Search for the cell housing the specified text and yield its (x, y) center coordinate. 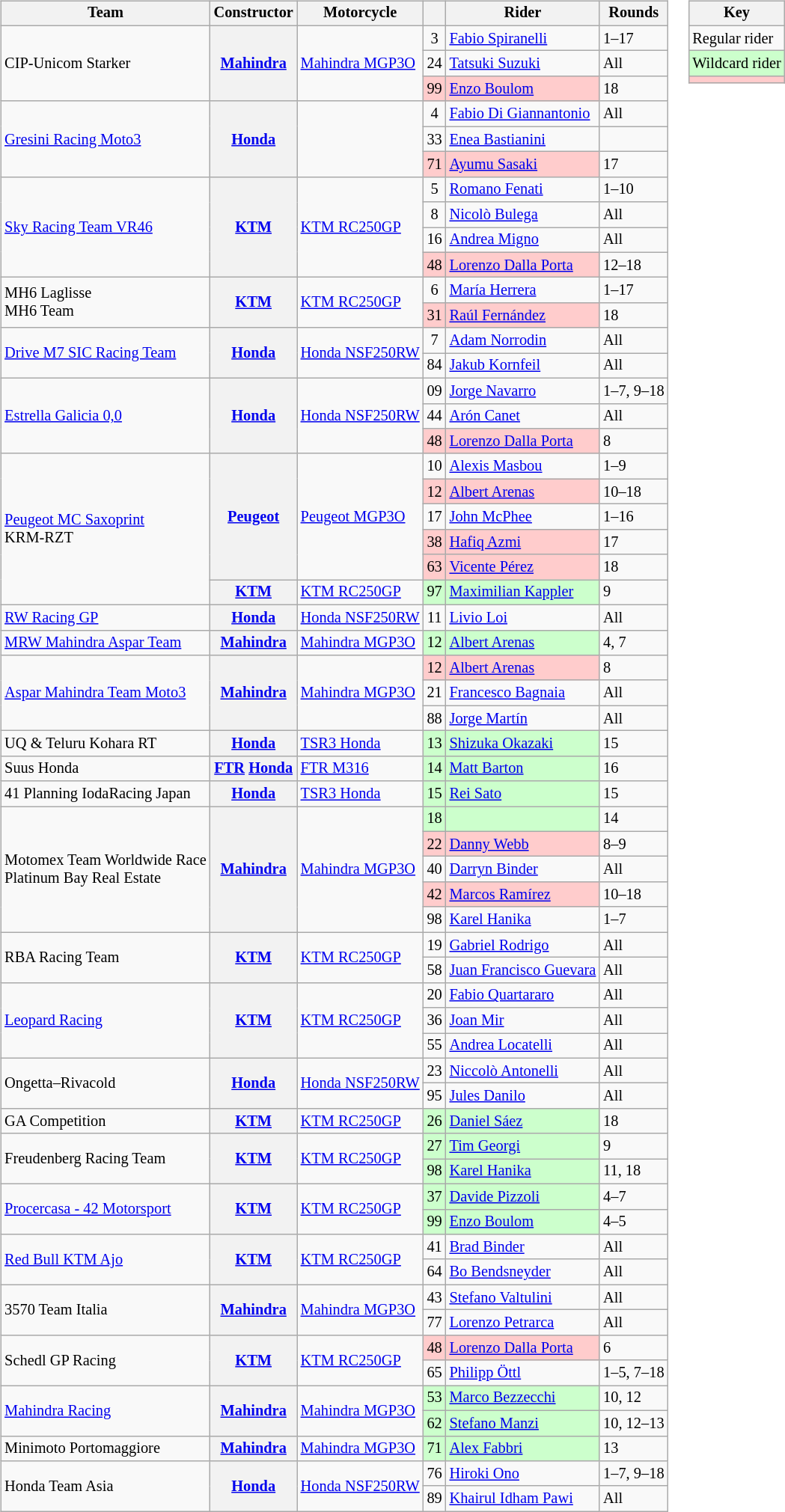
Hiroki Ono (523, 1474)
Hafiq Azmi (523, 542)
María Herrera (523, 290)
Ayumu Sasaki (523, 165)
84 (435, 366)
Danny Webb (523, 844)
Raúl Fernández (523, 316)
MRW Mahindra Aspar Team (105, 643)
Fabio Di Giannantonio (523, 114)
09 (435, 391)
Arón Canet (523, 416)
58 (435, 970)
64 (435, 1272)
23 (435, 1071)
65 (435, 1373)
Freudenberg Racing Team (105, 1158)
Tim Georgi (523, 1146)
Jorge Martín (523, 718)
Niccolò Antonelli (523, 1071)
76 (435, 1474)
5 (435, 189)
53 (435, 1398)
CIP-Unicom Starker (105, 63)
Motorcycle (361, 13)
Alex Fabbri (523, 1448)
Adam Norrodin (523, 340)
40 (435, 869)
41 (435, 1247)
11 (435, 617)
31 (435, 316)
1–5, 7–18 (633, 1373)
1–9 (633, 466)
89 (435, 1499)
Darryn Binder (523, 869)
1–16 (633, 517)
Andrea Migno (523, 240)
Joan Mir (523, 1020)
Stefano Valtulini (523, 1297)
RW Racing GP (105, 617)
Romano Fenati (523, 189)
Mahindra Racing (105, 1411)
88 (435, 718)
3570 Team Italia (105, 1309)
Procercasa - 42 Motorsport (105, 1209)
Motomex Team Worldwide Race Platinum Bay Real Estate (105, 869)
42 (435, 895)
55 (435, 1046)
Lorenzo Petrarca (523, 1323)
Jakub Kornfeil (523, 366)
Gabriel Rodrigo (523, 945)
Peugeot (254, 516)
Marcos Ramírez (523, 895)
4, 7 (633, 643)
Team (105, 13)
97 (435, 593)
Fabio Spiranelli (523, 38)
Leopard Racing (105, 1020)
Estrella Galicia 0,0 (105, 416)
Drive M7 SIC Racing Team (105, 353)
Rider (523, 13)
Matt Barton (523, 768)
FTR Honda (254, 768)
GA Competition (105, 1121)
37 (435, 1196)
43 (435, 1297)
Rounds (633, 13)
Marco Bezzecchi (523, 1398)
Gresini Racing Moto3 (105, 139)
4 (435, 114)
24 (435, 64)
Wildcard rider (736, 64)
95 (435, 1096)
26 (435, 1121)
Bo Bendsneyder (523, 1272)
Red Bull KTM Ajo (105, 1260)
Key (736, 13)
Honda Team Asia (105, 1486)
Daniel Sáez (523, 1121)
Regular rider (736, 38)
Khairul Idham Pawi (523, 1499)
Francesco Bagnaia (523, 693)
Maximilian Kappler (523, 593)
Fabio Quartararo (523, 995)
1–7 (633, 919)
1–10 (633, 189)
Jorge Navarro (523, 391)
38 (435, 542)
Peugeot MC Saxoprint KRM-RZT (105, 529)
11, 18 (633, 1172)
Davide Pizzoli (523, 1196)
Minimoto Portomaggiore (105, 1448)
Aspar Mahindra Team Moto3 (105, 693)
77 (435, 1323)
Peugeot MGP3O (361, 516)
21 (435, 693)
Ongetta–Rivacold (105, 1083)
63 (435, 567)
Philipp Öttl (523, 1373)
FTR M316 (361, 768)
4–7 (633, 1196)
10 (435, 466)
19 (435, 945)
41 Planning IodaRacing Japan (105, 794)
Nicolò Bulega (523, 215)
62 (435, 1423)
Juan Francisco Guevara (523, 970)
Andrea Locatelli (523, 1046)
10, 12–13 (633, 1423)
Vicente Pérez (523, 567)
Sky Racing Team VR46 (105, 227)
Alexis Masbou (523, 466)
12–18 (633, 265)
Schedl GP Racing (105, 1360)
Livio Loi (523, 617)
Rei Sato (523, 794)
33 (435, 139)
4–5 (633, 1222)
Suus Honda (105, 768)
36 (435, 1020)
20 (435, 995)
3 (435, 38)
Shizuka Okazaki (523, 744)
Tatsuki Suzuki (523, 64)
Enea Bastianini (523, 139)
MH6 Laglisse MH6 Team (105, 302)
Constructor (254, 13)
UQ & Teluru Kohara RT (105, 744)
44 (435, 416)
Stefano Manzi (523, 1423)
27 (435, 1146)
Brad Binder (523, 1247)
John McPhee (523, 517)
7 (435, 340)
RBA Racing Team (105, 958)
8–9 (633, 844)
22 (435, 844)
10, 12 (633, 1398)
Jules Danilo (523, 1096)
